For the text-containing cell, return its midpoint in (X, Y) coordinate format. 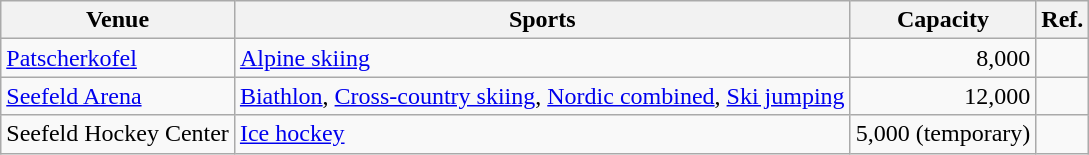
Venue (118, 20)
Ice hockey (542, 134)
8,000 (943, 58)
Sports (542, 20)
Patscherkofel (118, 58)
Capacity (943, 20)
Biathlon, Cross-country skiing, Nordic combined, Ski jumping (542, 96)
Seefeld Hockey Center (118, 134)
5,000 (temporary) (943, 134)
Seefeld Arena (118, 96)
Alpine skiing (542, 58)
Ref. (1062, 20)
12,000 (943, 96)
